Provide the [x, y] coordinate of the cell's center where the given text is located.  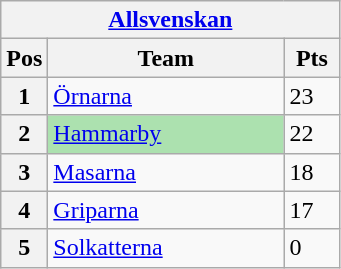
1 [24, 96]
Hammarby [166, 134]
4 [24, 210]
Pos [24, 58]
18 [312, 172]
Pts [312, 58]
23 [312, 96]
Masarna [166, 172]
3 [24, 172]
Örnarna [166, 96]
22 [312, 134]
Solkatterna [166, 248]
0 [312, 248]
17 [312, 210]
Team [166, 58]
5 [24, 248]
2 [24, 134]
Griparna [166, 210]
Allsvenskan [170, 20]
